Locate the cell with the specified text and output its (X, Y) center coordinate. 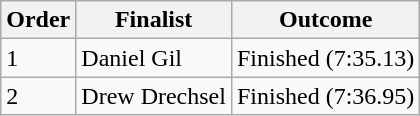
Order (38, 20)
Finished (7:35.13) (325, 58)
1 (38, 58)
Daniel Gil (154, 58)
Finalist (154, 20)
Outcome (325, 20)
Finished (7:36.95) (325, 96)
Drew Drechsel (154, 96)
2 (38, 96)
